Provide the [X, Y] coordinate of the cell's center where the given text is located.  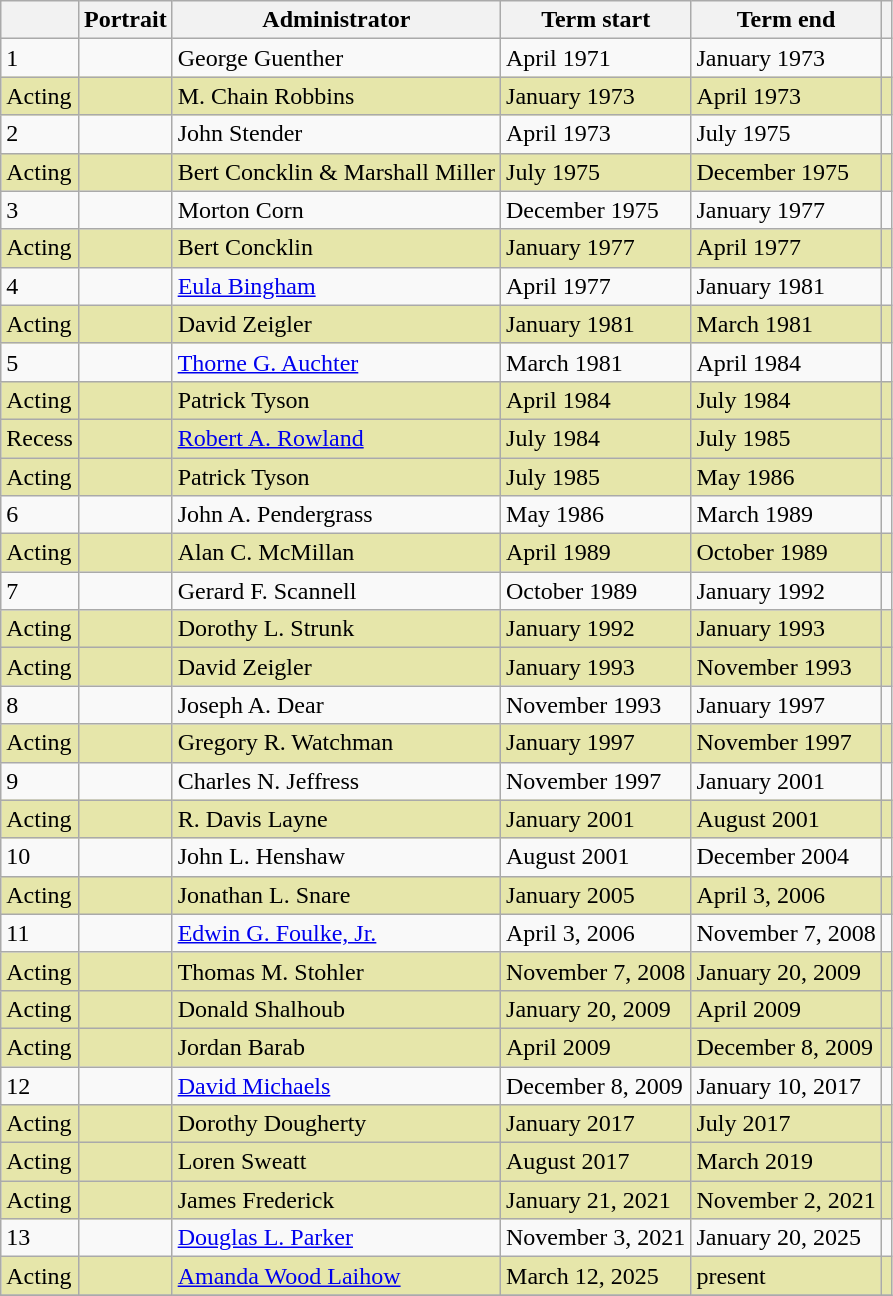
2 [40, 134]
Morton Corn [336, 210]
Dorothy Dougherty [336, 1124]
January 21, 2021 [596, 1200]
Gregory R. Watchman [336, 743]
Administrator [336, 20]
James Frederick [336, 1200]
Thorne G. Auchter [336, 362]
Joseph A. Dear [336, 705]
Eula Bingham [336, 286]
Robert A. Rowland [336, 438]
1 [40, 58]
March 12, 2025 [596, 1276]
present [786, 1276]
August 2017 [596, 1162]
Dorothy L. Strunk [336, 629]
8 [40, 705]
April 1989 [596, 553]
3 [40, 210]
John L. Henshaw [336, 857]
Alan C. McMillan [336, 553]
March 2019 [786, 1162]
R. Davis Layne [336, 819]
Bert Concklin & Marshall Miller [336, 172]
Portrait [125, 20]
Jordan Barab [336, 1047]
David Michaels [336, 1085]
M. Chain Robbins [336, 96]
Thomas M. Stohler [336, 971]
Douglas L. Parker [336, 1238]
9 [40, 781]
4 [40, 286]
Bert Concklin [336, 248]
Term start [596, 20]
7 [40, 591]
11 [40, 933]
July 2017 [786, 1124]
March 1989 [786, 515]
Charles N. Jeffress [336, 781]
13 [40, 1238]
Jonathan L. Snare [336, 895]
John Stender [336, 134]
November 2, 2021 [786, 1200]
Amanda Wood Laihow [336, 1276]
January 10, 2017 [786, 1085]
George Guenther [336, 58]
Loren Sweatt [336, 1162]
10 [40, 857]
Gerard F. Scannell [336, 591]
January 20, 2025 [786, 1238]
Recess [40, 438]
Donald Shalhoub [336, 1009]
April 1971 [596, 58]
5 [40, 362]
12 [40, 1085]
6 [40, 515]
January 2017 [596, 1124]
Edwin G. Foulke, Jr. [336, 933]
John A. Pendergrass [336, 515]
January 2005 [596, 895]
November 3, 2021 [596, 1238]
Term end [786, 20]
December 2004 [786, 857]
